For the text-containing cell, return its midpoint in (x, y) coordinate format. 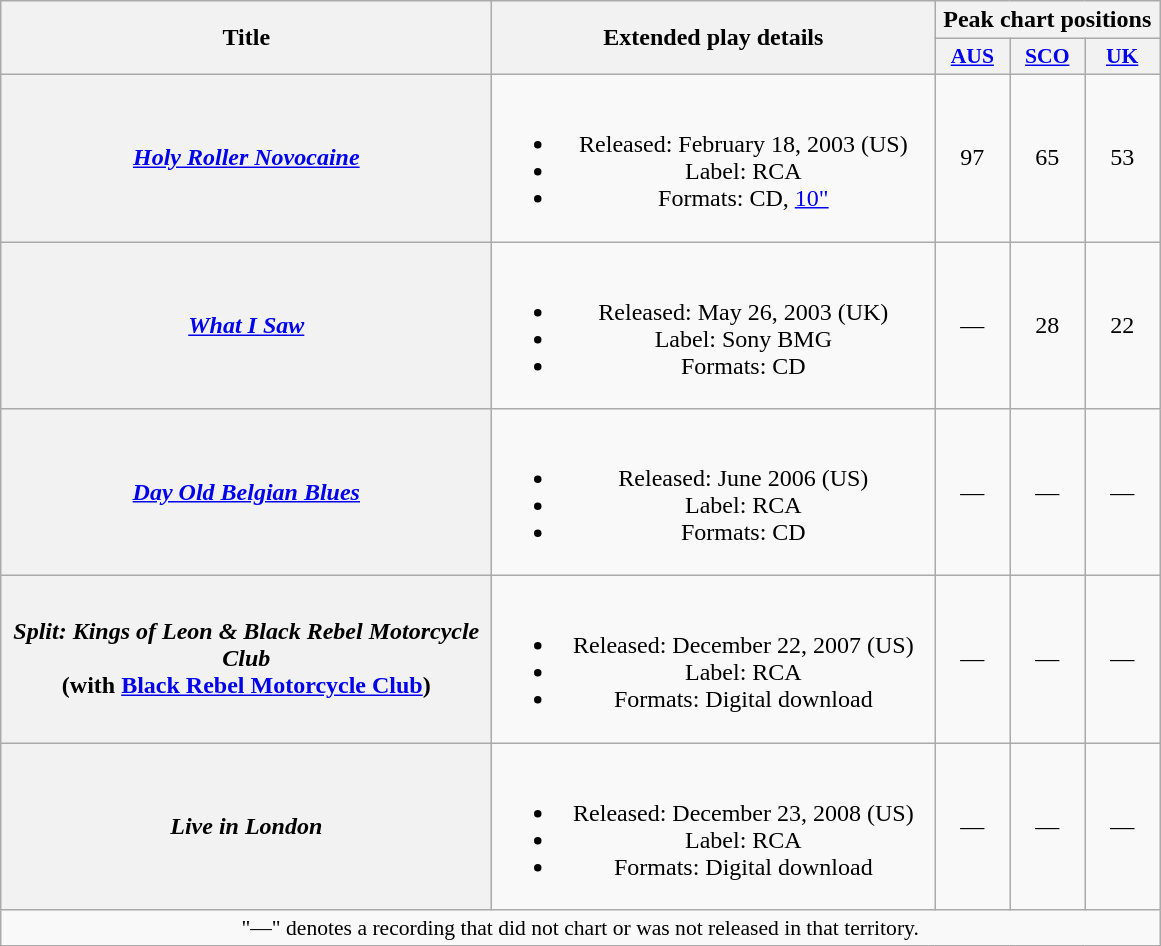
AUS (972, 57)
Released: December 22, 2007 (US)Label: RCAFormats: Digital download (714, 660)
Extended play details (714, 38)
What I Saw (246, 326)
53 (1122, 158)
SCO (1048, 57)
Released: February 18, 2003 (US)Label: RCAFormats: CD, 10" (714, 158)
Released: June 2006 (US)Label: RCAFormats: CD (714, 492)
"—" denotes a recording that did not chart or was not released in that territory. (580, 928)
Day Old Belgian Blues (246, 492)
22 (1122, 326)
Released: December 23, 2008 (US)Label: RCAFormats: Digital download (714, 826)
Holy Roller Novocaine (246, 158)
Live in London (246, 826)
UK (1122, 57)
Released: May 26, 2003 (UK)Label: Sony BMGFormats: CD (714, 326)
65 (1048, 158)
Peak chart positions (1048, 20)
28 (1048, 326)
97 (972, 158)
Title (246, 38)
Split: Kings of Leon & Black Rebel Motorcycle Club(with Black Rebel Motorcycle Club) (246, 660)
